Return the (X, Y) coordinate for the center point of the cell that contains the specified text.  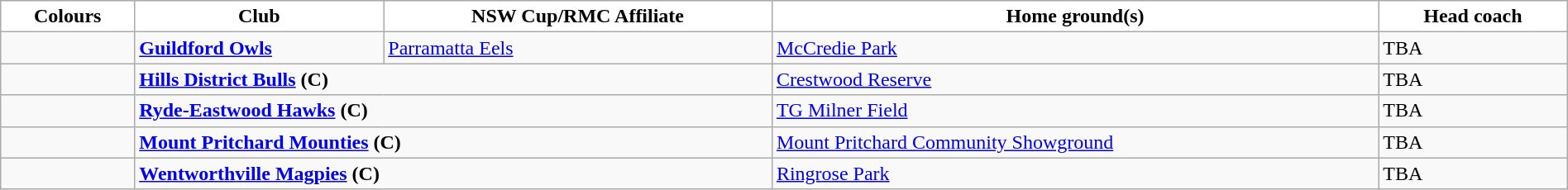
Crestwood Reserve (1075, 79)
McCredie Park (1075, 48)
Parramatta Eels (578, 48)
Mount Pritchard Community Showground (1075, 142)
Colours (68, 17)
TG Milner Field (1075, 111)
Head coach (1474, 17)
Mount Pritchard Mounties (C) (453, 142)
Ryde-Eastwood Hawks (C) (453, 111)
Home ground(s) (1075, 17)
Ringrose Park (1075, 173)
Hills District Bulls (C) (453, 79)
NSW Cup/RMC Affiliate (578, 17)
Club (260, 17)
Guildford Owls (260, 48)
Wentworthville Magpies (C) (453, 173)
